Return the [X, Y] coordinate for the center point of the cell that contains the specified text.  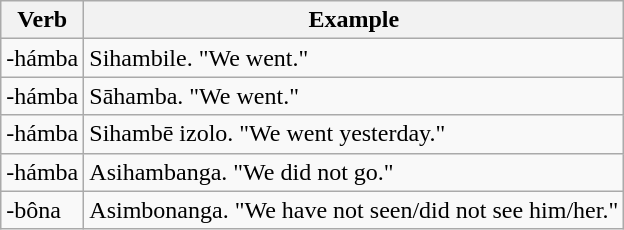
-bôna [42, 210]
Example [354, 20]
Sihambile. "We went." [354, 58]
Verb [42, 20]
Sāhamba. "We went." [354, 96]
Asimbonanga. "We have not seen/did not see him/her." [354, 210]
Sihambē izolo. "We went yesterday." [354, 134]
Asihambanga. "We did not go." [354, 172]
